Return the [x, y] coordinate for the center point of the cell that contains the specified text.  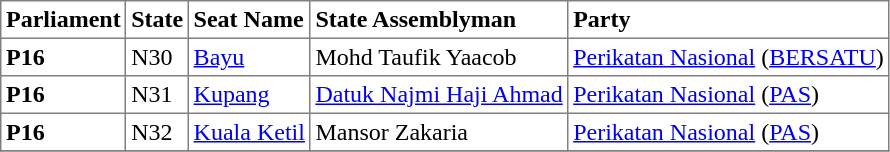
Mansor Zakaria [439, 132]
Seat Name [249, 20]
Party [728, 20]
Mohd Taufik Yaacob [439, 57]
Parliament [64, 20]
Datuk Najmi Haji Ahmad [439, 95]
Kupang [249, 95]
N31 [157, 95]
State Assemblyman [439, 20]
Perikatan Nasional (BERSATU) [728, 57]
Kuala Ketil [249, 132]
N32 [157, 132]
N30 [157, 57]
State [157, 20]
Bayu [249, 57]
